Return [X, Y] of the center of cell containing provided text 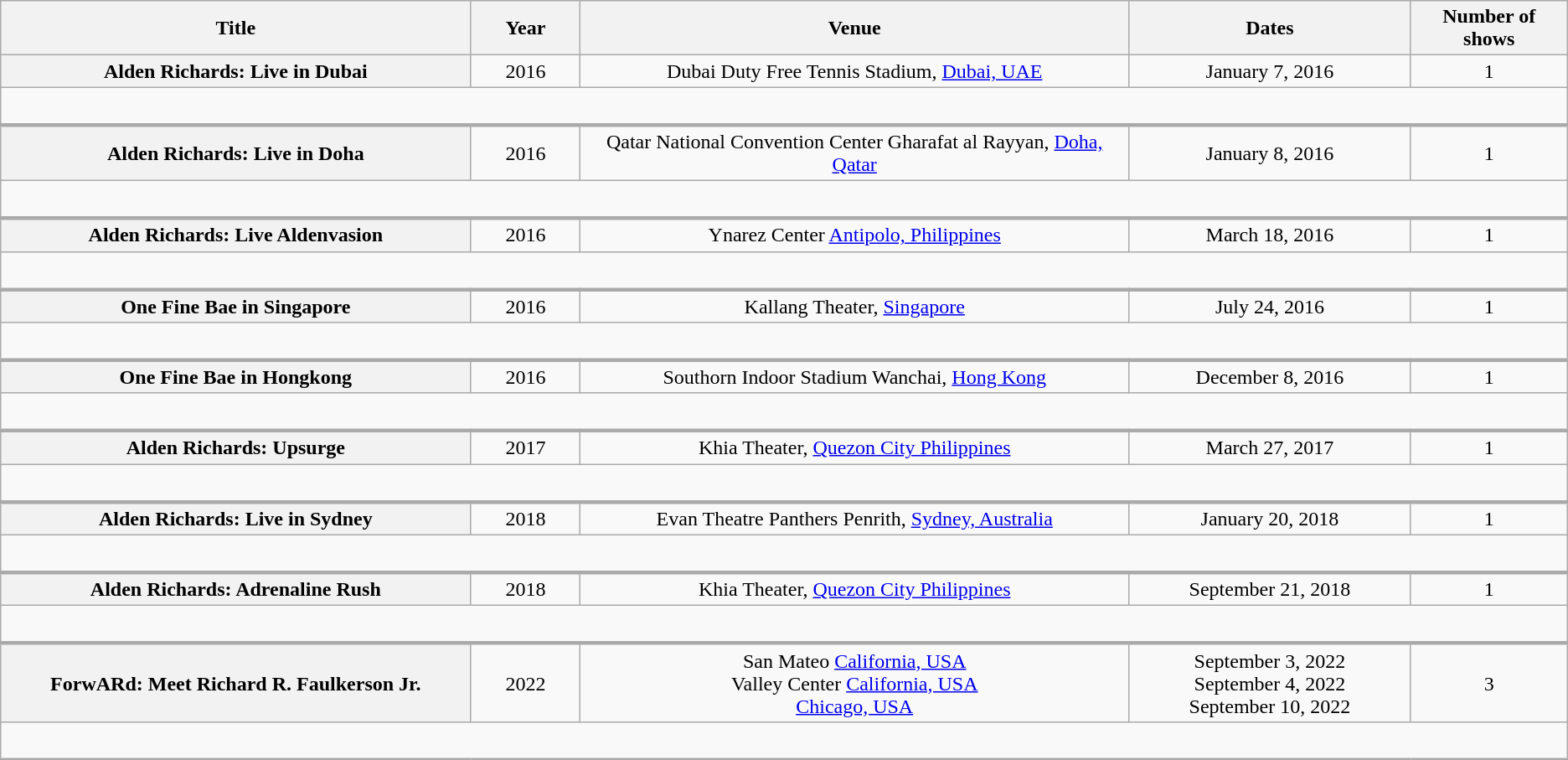
Alden Richards: Live in Sydney [236, 519]
Number of shows [1489, 28]
September 21, 2018 [1270, 589]
December 8, 2016 [1270, 377]
One Fine Bae in Hongkong [236, 377]
Southorn Indoor Stadium Wanchai, Hong Kong [854, 377]
March 27, 2017 [1270, 447]
Venue [854, 28]
Alden Richards: Live Aldenvasion [236, 235]
September 3, 2022September 4, 2022September 10, 2022 [1270, 683]
January 8, 2016 [1270, 153]
March 18, 2016 [1270, 235]
Evan Theatre Panthers Penrith, Sydney, Australia [854, 519]
San Mateo California, USAValley Center California, USAChicago, USA [854, 683]
Dubai Duty Free Tennis Stadium, Dubai, UAE [854, 71]
ForwARd: Meet Richard R. Faulkerson Jr. [236, 683]
Alden Richards: Live in Dubai [236, 71]
Ynarez Center Antipolo, Philippines [854, 235]
One Fine Bae in Singapore [236, 306]
Qatar National Convention Center Gharafat al Rayyan, Doha, Qatar [854, 153]
Kallang Theater, Singapore [854, 306]
2017 [526, 447]
January 20, 2018 [1270, 519]
Alden Richards: Upsurge [236, 447]
Title [236, 28]
Alden Richards: Live in Doha [236, 153]
Alden Richards: Adrenaline Rush [236, 589]
2022 [526, 683]
3 [1489, 683]
January 7, 2016 [1270, 71]
July 24, 2016 [1270, 306]
Dates [1270, 28]
Year [526, 28]
